Locate the cell with the specified text and output its [x, y] center coordinate. 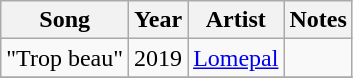
"Trop beau" [65, 58]
Lomepal [236, 58]
Artist [236, 20]
Year [158, 20]
2019 [158, 58]
Song [65, 20]
Notes [318, 20]
